Detect which cell encompasses the target text, then output its [X, Y] center coordinate. 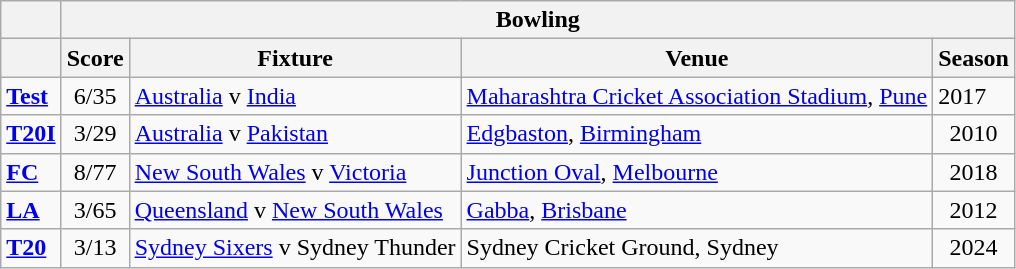
Queensland v New South Wales [295, 210]
2010 [974, 134]
Bowling [538, 20]
Australia v India [295, 96]
Edgbaston, Birmingham [697, 134]
Sydney Cricket Ground, Sydney [697, 248]
2024 [974, 248]
New South Wales v Victoria [295, 172]
3/65 [95, 210]
Australia v Pakistan [295, 134]
2018 [974, 172]
Maharashtra Cricket Association Stadium, Pune [697, 96]
Score [95, 58]
6/35 [95, 96]
T20I [31, 134]
LA [31, 210]
Test [31, 96]
Sydney Sixers v Sydney Thunder [295, 248]
Gabba, Brisbane [697, 210]
Fixture [295, 58]
8/77 [95, 172]
T20 [31, 248]
2012 [974, 210]
FC [31, 172]
2017 [974, 96]
3/29 [95, 134]
Junction Oval, Melbourne [697, 172]
3/13 [95, 248]
Season [974, 58]
Venue [697, 58]
